Output the (X, Y) coordinate of the center of the cell containing the given text.  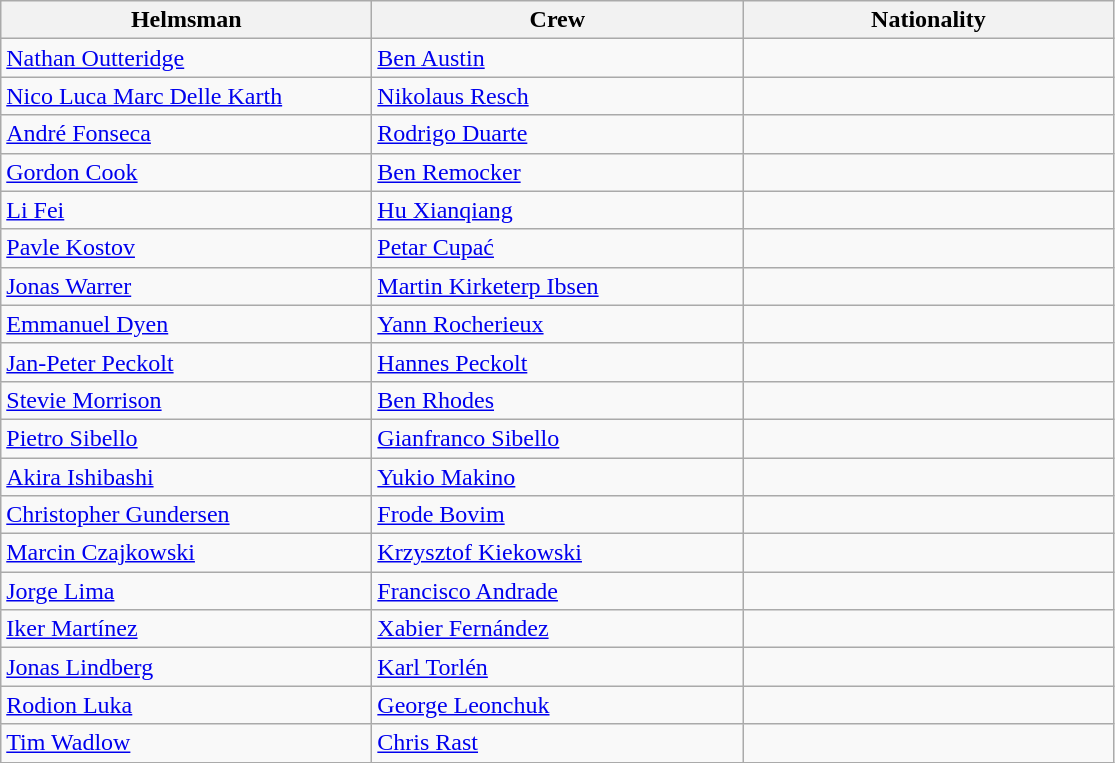
Krzysztof Kiekowski (558, 553)
Akira Ishibashi (186, 477)
Helmsman (186, 20)
Petar Cupać (558, 248)
Jorge Lima (186, 591)
Jan-Peter Peckolt (186, 362)
Francisco Andrade (558, 591)
Christopher Gundersen (186, 515)
Li Fei (186, 210)
Emmanuel Dyen (186, 324)
Yukio Makino (558, 477)
Nico Luca Marc Delle Karth (186, 96)
Nationality (928, 20)
Hannes Peckolt (558, 362)
Ben Rhodes (558, 400)
George Leonchuk (558, 705)
Chris Rast (558, 743)
Rodion Luka (186, 705)
Nikolaus Resch (558, 96)
Xabier Fernández (558, 629)
Nathan Outteridge (186, 58)
Marcin Czajkowski (186, 553)
Jonas Lindberg (186, 667)
Iker Martínez (186, 629)
Pavle Kostov (186, 248)
Ben Austin (558, 58)
Ben Remocker (558, 172)
Stevie Morrison (186, 400)
Jonas Warrer (186, 286)
Karl Torlén (558, 667)
Frode Bovim (558, 515)
Rodrigo Duarte (558, 134)
André Fonseca (186, 134)
Gordon Cook (186, 172)
Crew (558, 20)
Tim Wadlow (186, 743)
Gianfranco Sibello (558, 438)
Martin Kirketerp Ibsen (558, 286)
Hu Xianqiang (558, 210)
Pietro Sibello (186, 438)
Yann Rocherieux (558, 324)
